Return the [x, y] coordinate for the center point of the cell that contains the specified text.  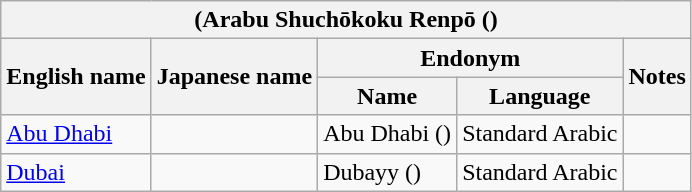
Japanese name [234, 77]
Name [388, 96]
Abu Dhabi [76, 134]
Endonym [470, 58]
(Arabu Shuchōkoku Renpō () [346, 20]
English name [76, 77]
Dubayy () [388, 172]
Notes [657, 77]
Language [540, 96]
Dubai [76, 172]
Abu Dhabi () [388, 134]
